Provide the (x, y) coordinate of the cell's center where the given text is located.  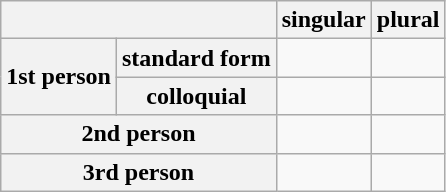
singular (324, 20)
plural (408, 20)
standard form (196, 58)
3rd person (138, 172)
2nd person (138, 134)
1st person (59, 77)
colloquial (196, 96)
